Find where the given text appears and provide that cell's center as (X, Y) coordinate. 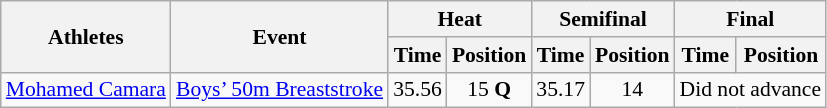
15 Q (489, 90)
Mohamed Camara (86, 90)
Final (751, 19)
Heat (460, 19)
35.56 (418, 90)
Boys’ 50m Breaststroke (280, 90)
Semifinal (602, 19)
Event (280, 36)
Athletes (86, 36)
35.17 (560, 90)
14 (632, 90)
Did not advance (751, 90)
